Capture the cell that displays the provided text and extract its (X, Y) central coordinate. 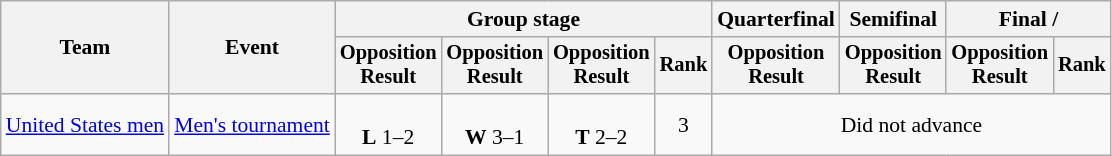
Final / (1028, 19)
L 1–2 (388, 124)
Group stage (524, 19)
W 3–1 (494, 124)
T 2–2 (602, 124)
Quarterfinal (776, 19)
Event (252, 48)
3 (684, 124)
Men's tournament (252, 124)
United States men (85, 124)
Team (85, 48)
Semifinal (894, 19)
Did not advance (911, 124)
